For the text-containing cell, return its midpoint in [x, y] coordinate format. 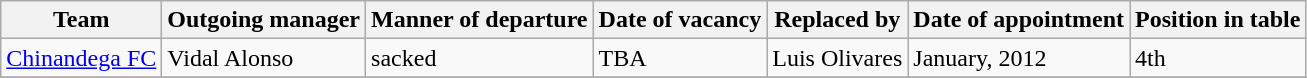
Vidal Alonso [264, 58]
sacked [480, 58]
Date of vacancy [680, 20]
January, 2012 [1019, 58]
Outgoing manager [264, 20]
4th [1218, 58]
Position in table [1218, 20]
Chinandega FC [82, 58]
TBA [680, 58]
Luis Olivares [838, 58]
Team [82, 20]
Manner of departure [480, 20]
Date of appointment [1019, 20]
Replaced by [838, 20]
